Detect which cell encompasses the target text, then output its [X, Y] center coordinate. 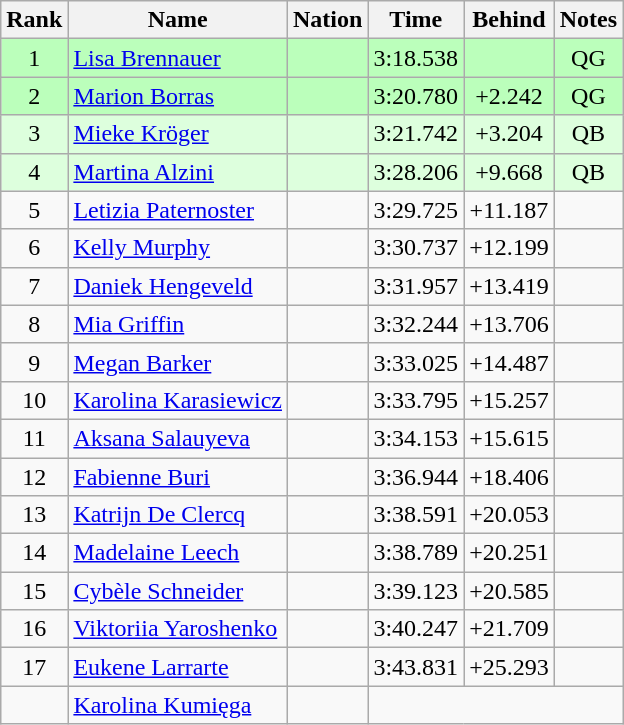
+12.199 [510, 248]
4 [34, 172]
14 [34, 553]
Mia Griffin [178, 324]
5 [34, 210]
+25.293 [510, 667]
Madelaine Leech [178, 553]
+20.585 [510, 591]
3 [34, 134]
+20.251 [510, 553]
+18.406 [510, 477]
Nation [327, 20]
3:32.244 [416, 324]
Marion Borras [178, 96]
Eukene Larrarte [178, 667]
3:36.944 [416, 477]
3:39.123 [416, 591]
9 [34, 362]
3:30.737 [416, 248]
1 [34, 58]
+11.187 [510, 210]
+21.709 [510, 629]
+3.204 [510, 134]
3:38.591 [416, 515]
7 [34, 286]
Martina Alzini [178, 172]
3:21.742 [416, 134]
Megan Barker [178, 362]
15 [34, 591]
Rank [34, 20]
10 [34, 400]
3:29.725 [416, 210]
6 [34, 248]
12 [34, 477]
16 [34, 629]
Behind [510, 20]
+2.242 [510, 96]
Kelly Murphy [178, 248]
Letizia Paternoster [178, 210]
Cybèle Schneider [178, 591]
Karolina Karasiewicz [178, 400]
+13.419 [510, 286]
3:18.538 [416, 58]
3:34.153 [416, 438]
Viktoriia Yaroshenko [178, 629]
2 [34, 96]
+9.668 [510, 172]
3:38.789 [416, 553]
+20.053 [510, 515]
Karolina Kumięga [178, 705]
Name [178, 20]
+13.706 [510, 324]
3:33.795 [416, 400]
17 [34, 667]
Katrijn De Clercq [178, 515]
8 [34, 324]
Time [416, 20]
3:43.831 [416, 667]
Daniek Hengeveld [178, 286]
3:33.025 [416, 362]
+15.615 [510, 438]
Aksana Salauyeva [178, 438]
3:31.957 [416, 286]
Notes [588, 20]
11 [34, 438]
Lisa Brennauer [178, 58]
Fabienne Buri [178, 477]
3:28.206 [416, 172]
3:40.247 [416, 629]
Mieke Kröger [178, 134]
13 [34, 515]
+14.487 [510, 362]
+15.257 [510, 400]
3:20.780 [416, 96]
